Detect which cell encompasses the target text, then output its [X, Y] center coordinate. 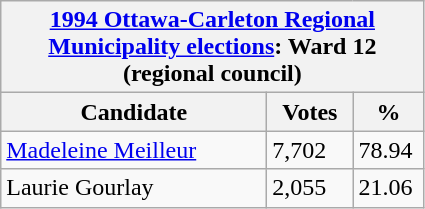
7,702 [310, 150]
78.94 [388, 150]
21.06 [388, 188]
Candidate [134, 112]
Votes [310, 112]
Laurie Gourlay [134, 188]
% [388, 112]
Madeleine Meilleur [134, 150]
2,055 [310, 188]
1994 Ottawa-Carleton Regional Municipality elections: Ward 12 (regional council) [212, 47]
